Provide the [x, y] coordinate of the cell's center where the given text is located.  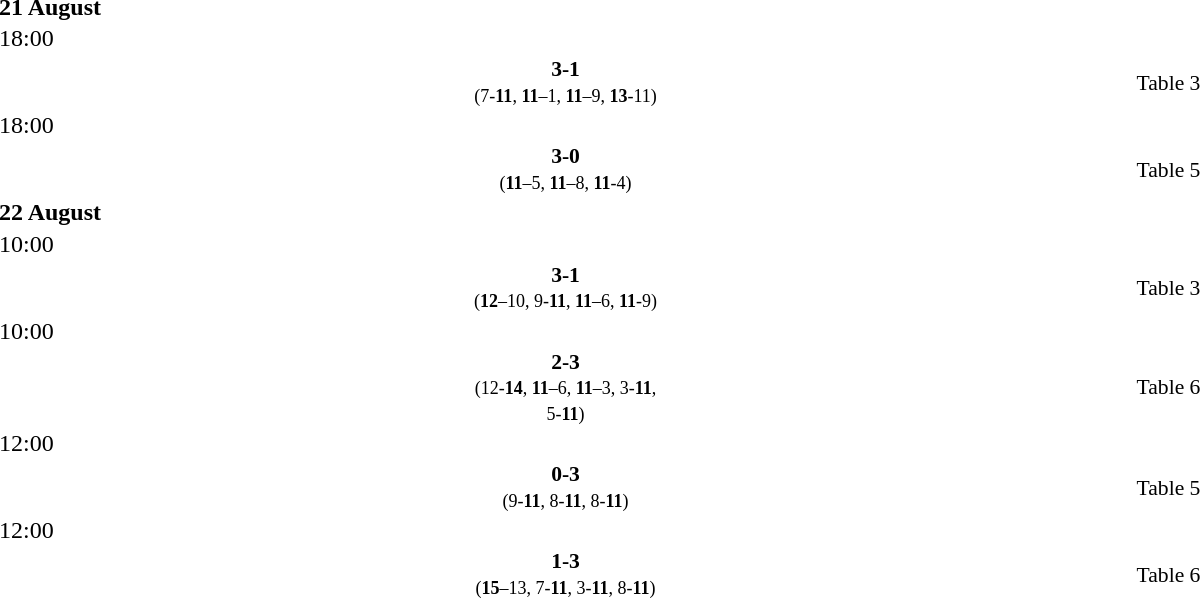
3-0 (11–5, 11–8, 11-4) [566, 169]
2-3 (12-14, 11–6, 11–3, 3-11, 5-11) [566, 388]
3-1 (7-11, 11–1, 11–9, 13-11) [566, 82]
0-3 (9-11, 8-11, 8-11) [566, 487]
3-1 (12–10, 9-11, 11–6, 11-9) [566, 287]
